Identify which cell holds the provided text, then report its (x, y) central coordinate. 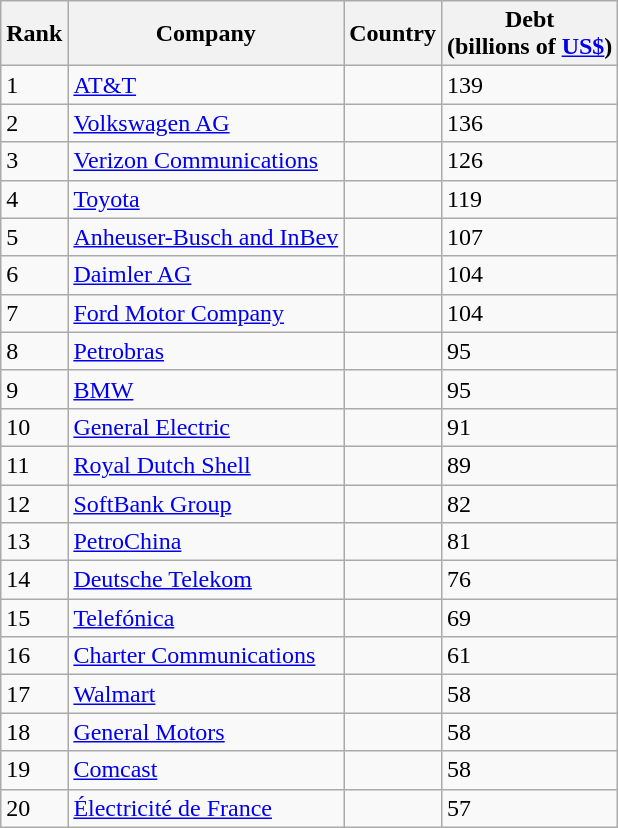
12 (34, 503)
6 (34, 275)
Ford Motor Company (206, 313)
89 (529, 465)
61 (529, 656)
General Electric (206, 427)
8 (34, 351)
General Motors (206, 732)
Verizon Communications (206, 161)
2 (34, 123)
18 (34, 732)
82 (529, 503)
SoftBank Group (206, 503)
Petrobras (206, 351)
81 (529, 542)
Daimler AG (206, 275)
57 (529, 808)
1 (34, 85)
69 (529, 618)
19 (34, 770)
PetroChina (206, 542)
BMW (206, 389)
Royal Dutch Shell (206, 465)
Telefónica (206, 618)
Company (206, 34)
Anheuser-Busch and InBev (206, 237)
AT&T (206, 85)
15 (34, 618)
119 (529, 199)
Country (393, 34)
3 (34, 161)
16 (34, 656)
13 (34, 542)
Électricité de France (206, 808)
7 (34, 313)
139 (529, 85)
Comcast (206, 770)
20 (34, 808)
Toyota (206, 199)
14 (34, 580)
136 (529, 123)
Walmart (206, 694)
Rank (34, 34)
Deutsche Telekom (206, 580)
17 (34, 694)
Debt (billions of US$) (529, 34)
9 (34, 389)
126 (529, 161)
107 (529, 237)
11 (34, 465)
5 (34, 237)
76 (529, 580)
Charter Communications (206, 656)
91 (529, 427)
Volkswagen AG (206, 123)
10 (34, 427)
4 (34, 199)
